Return the (X, Y) coordinate for the center point of the cell that contains the specified text.  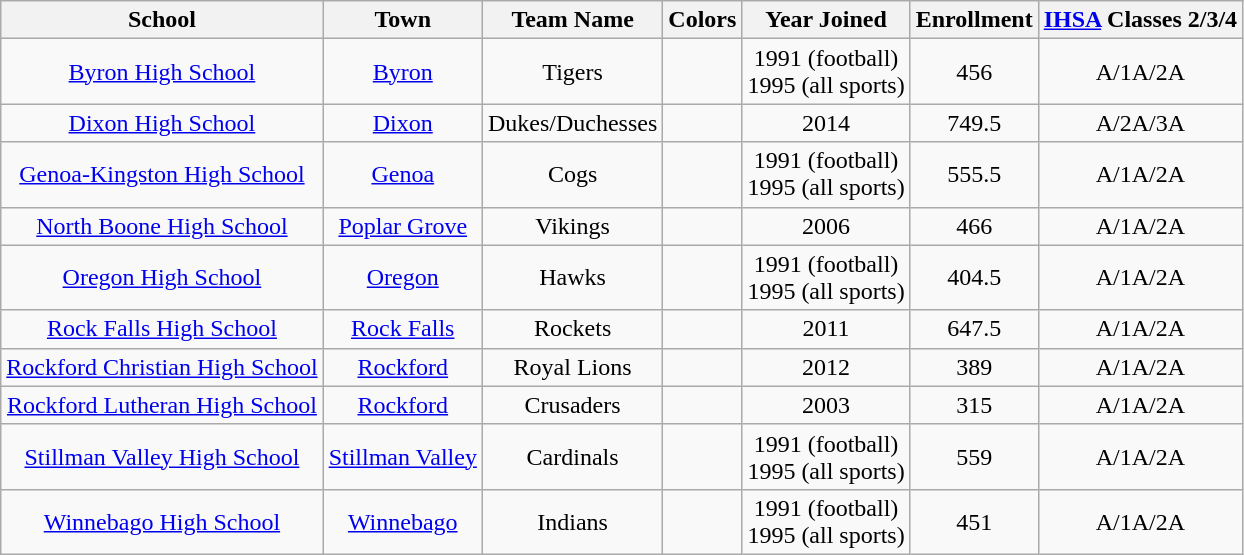
Genoa-Kingston High School (162, 174)
Dukes/Duchesses (572, 123)
Indians (572, 522)
Vikings (572, 226)
389 (974, 367)
Royal Lions (572, 367)
Enrollment (974, 20)
555.5 (974, 174)
466 (974, 226)
Hawks (572, 278)
Team Name (572, 20)
647.5 (974, 329)
Byron (402, 72)
Rock Falls High School (162, 329)
Dixon High School (162, 123)
Tigers (572, 72)
Rockford Lutheran High School (162, 405)
404.5 (974, 278)
Dixon (402, 123)
Byron High School (162, 72)
Town (402, 20)
456 (974, 72)
Stillman Valley High School (162, 456)
School (162, 20)
Oregon High School (162, 278)
Crusaders (572, 405)
Winnebago High School (162, 522)
559 (974, 456)
2003 (826, 405)
Year Joined (826, 20)
2006 (826, 226)
2014 (826, 123)
Cogs (572, 174)
Oregon (402, 278)
North Boone High School (162, 226)
Genoa (402, 174)
Rock Falls (402, 329)
315 (974, 405)
IHSA Classes 2/3/4 (1140, 20)
A/2A/3A (1140, 123)
2012 (826, 367)
451 (974, 522)
Poplar Grove (402, 226)
749.5 (974, 123)
Winnebago (402, 522)
2011 (826, 329)
Colors (702, 20)
Rockets (572, 329)
Rockford Christian High School (162, 367)
Stillman Valley (402, 456)
Cardinals (572, 456)
